Scan for the cell matching the given text and deliver its [X, Y] coordinate at center. 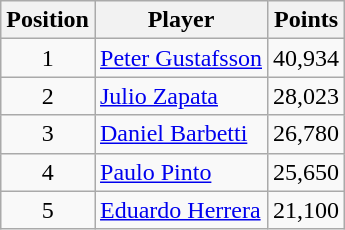
Daniel Barbetti [180, 134]
Peter Gustafsson [180, 58]
Julio Zapata [180, 96]
Player [180, 20]
5 [48, 210]
Eduardo Herrera [180, 210]
1 [48, 58]
26,780 [306, 134]
25,650 [306, 172]
3 [48, 134]
2 [48, 96]
Paulo Pinto [180, 172]
Points [306, 20]
28,023 [306, 96]
40,934 [306, 58]
Position [48, 20]
4 [48, 172]
21,100 [306, 210]
